Search for the cell housing the specified text and yield its [X, Y] center coordinate. 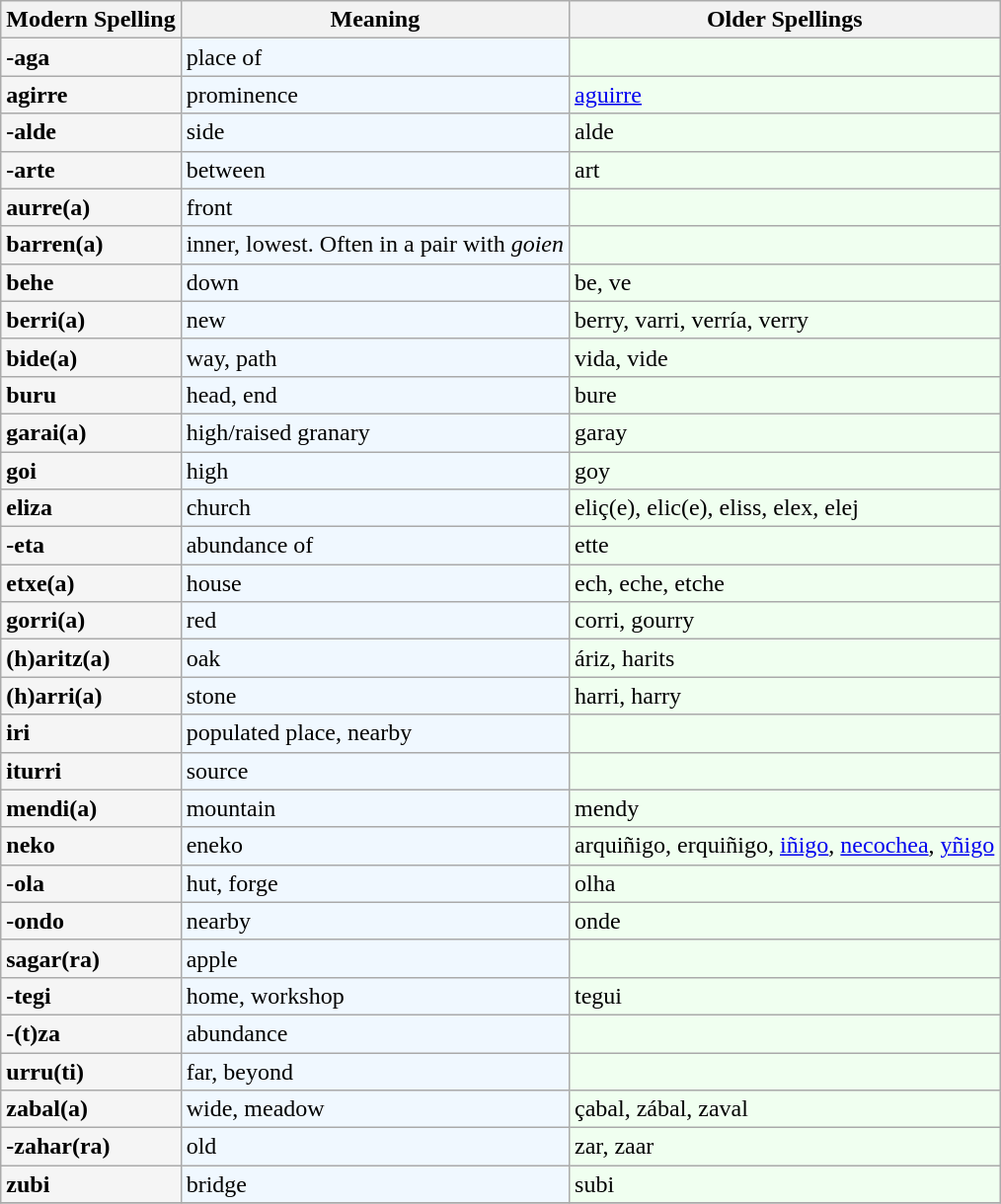
-zahar(ra) [91, 1147]
house [375, 583]
red [375, 621]
(h)arri(a) [91, 696]
onde [785, 921]
high/raised granary [375, 432]
place of [375, 57]
abundance [375, 1033]
head, end [375, 395]
harri, harry [785, 696]
zabal(a) [91, 1109]
church [375, 508]
far, beyond [375, 1071]
abundance of [375, 546]
eliç(e), elic(e), eliss, elex, elej [785, 508]
zubi [91, 1184]
zar, zaar [785, 1147]
side [375, 132]
home, workshop [375, 996]
ech, eche, etche [785, 583]
prominence [375, 95]
bide(a) [91, 357]
mendy [785, 808]
high [375, 471]
stone [375, 696]
etxe(a) [91, 583]
hut, forge [375, 883]
(h)aritz(a) [91, 658]
corri, gourry [785, 621]
barren(a) [91, 245]
way, path [375, 357]
garay [785, 432]
mountain [375, 808]
vida, vide [785, 357]
-(t)za [91, 1033]
-aga [91, 57]
eliza [91, 508]
mendi(a) [91, 808]
down [375, 282]
aguirre [785, 95]
Older Spellings [785, 20]
agirre [91, 95]
ette [785, 546]
subi [785, 1184]
be, ve [785, 282]
-eta [91, 546]
front [375, 207]
-tegi [91, 996]
-ondo [91, 921]
-alde [91, 132]
-ola [91, 883]
wide, meadow [375, 1109]
neko [91, 846]
sagar(ra) [91, 958]
áriz, harits [785, 658]
arquiñigo, erquiñigo, iñigo, necochea, yñigo [785, 846]
behe [91, 282]
populated place, nearby [375, 733]
Meaning [375, 20]
buru [91, 395]
alde [785, 132]
olha [785, 883]
iri [91, 733]
old [375, 1147]
Modern Spelling [91, 20]
urru(ti) [91, 1071]
new [375, 320]
bridge [375, 1184]
apple [375, 958]
gorri(a) [91, 621]
goi [91, 471]
çabal, zábal, zaval [785, 1109]
aurre(a) [91, 207]
eneko [375, 846]
source [375, 771]
iturri [91, 771]
berri(a) [91, 320]
art [785, 170]
oak [375, 658]
garai(a) [91, 432]
between [375, 170]
bure [785, 395]
nearby [375, 921]
berry, varri, verría, verry [785, 320]
inner, lowest. Often in a pair with goien [375, 245]
-arte [91, 170]
goy [785, 471]
tegui [785, 996]
